Scan for the cell matching the given text and deliver its (X, Y) coordinate at center. 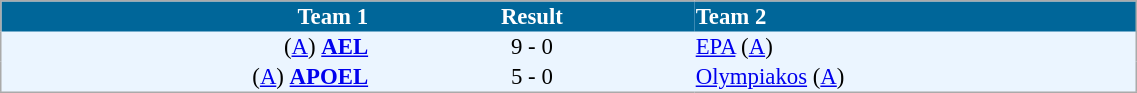
5 - 0 (532, 77)
9 - 0 (532, 47)
(A) AEL (186, 47)
Olympiakos (A) (916, 77)
Result (532, 16)
Team 1 (186, 16)
Team 2 (916, 16)
(A) APOEL (186, 77)
EPA (A) (916, 47)
